Scan for the cell matching the given text and deliver its (x, y) coordinate at center. 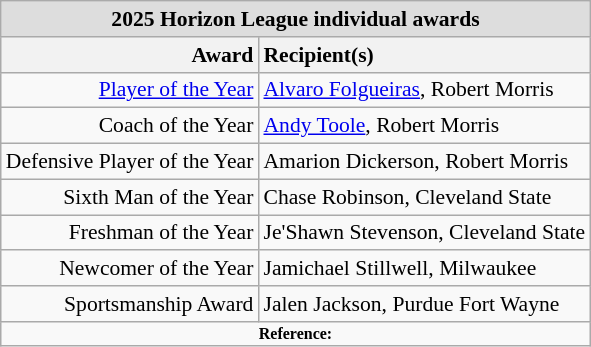
Jalen Jackson, Purdue Fort Wayne (424, 304)
Recipient(s) (424, 55)
Andy Toole, Robert Morris (424, 126)
Amarion Dickerson, Robert Morris (424, 162)
Newcomer of the Year (130, 269)
Alvaro Folgueiras, Robert Morris (424, 90)
Defensive Player of the Year (130, 162)
Chase Robinson, Cleveland State (424, 197)
2025 Horizon League individual awards (296, 19)
Reference: (296, 334)
Jamichael Stillwell, Milwaukee (424, 269)
Sportsmanship Award (130, 304)
Freshman of the Year (130, 233)
Je'Shawn Stevenson, Cleveland State (424, 233)
Sixth Man of the Year (130, 197)
Coach of the Year (130, 126)
Award (130, 55)
Player of the Year (130, 90)
